Pinpoint the cell where the given text exists, returning its (X, Y) midpoint coordinate. 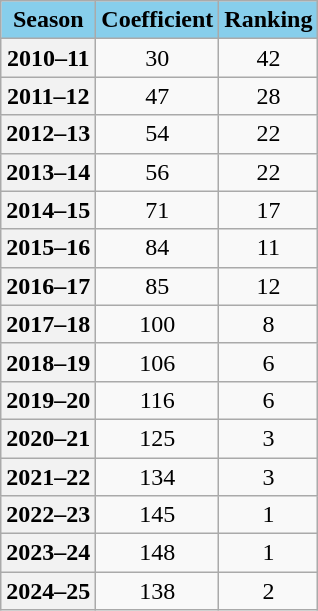
2018–19 (48, 362)
2024–25 (48, 591)
2020–21 (48, 438)
148 (158, 553)
2013–14 (48, 172)
54 (158, 134)
84 (158, 248)
134 (158, 477)
2014–15 (48, 210)
2021–22 (48, 477)
2022–23 (48, 515)
2010–11 (48, 58)
Coefficient (158, 20)
11 (268, 248)
2015–16 (48, 248)
2 (268, 591)
17 (268, 210)
2017–18 (48, 324)
116 (158, 400)
56 (158, 172)
47 (158, 96)
85 (158, 286)
106 (158, 362)
8 (268, 324)
28 (268, 96)
Ranking (268, 20)
2016–17 (48, 286)
138 (158, 591)
2023–24 (48, 553)
145 (158, 515)
2011–12 (48, 96)
125 (158, 438)
2019–20 (48, 400)
12 (268, 286)
Season (48, 20)
100 (158, 324)
71 (158, 210)
42 (268, 58)
2012–13 (48, 134)
30 (158, 58)
